Output the (X, Y) coordinate of the center of the cell containing the given text.  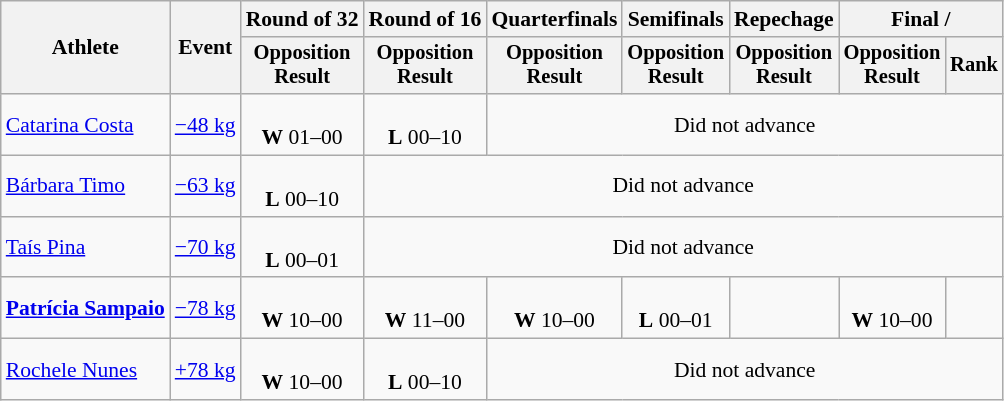
Round of 16 (426, 19)
Semifinals (676, 19)
Quarterfinals (554, 19)
Rochele Nunes (86, 370)
Taís Pina (86, 248)
Event (206, 48)
Athlete (86, 48)
−78 kg (206, 308)
Round of 32 (302, 19)
Bárbara Timo (86, 186)
Rank (974, 66)
Final / (921, 19)
Patrícia Sampaio (86, 308)
−70 kg (206, 248)
Catarina Costa (86, 124)
W 11–00 (426, 308)
W 01–00 (302, 124)
−63 kg (206, 186)
+78 kg (206, 370)
Repechage (784, 19)
−48 kg (206, 124)
